Determine the [x, y] coordinate at the center of the cell enclosing the given text.  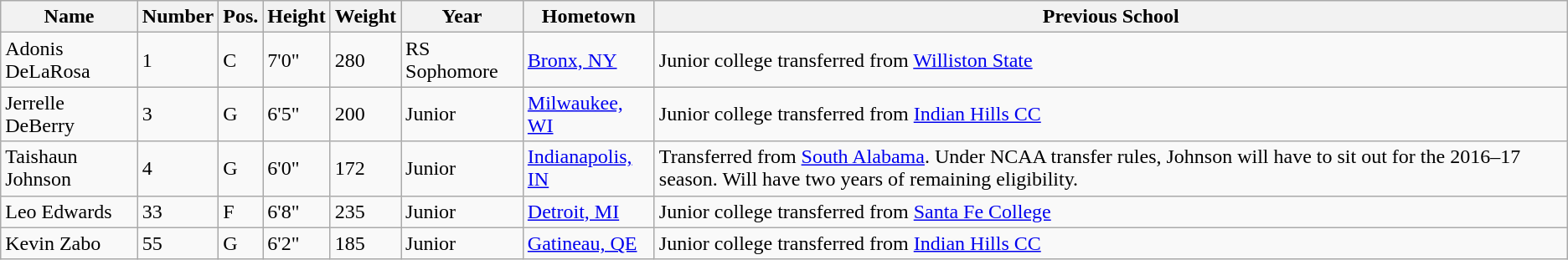
55 [178, 243]
7'0" [297, 60]
F [241, 212]
Adonis DeLaRosa [70, 60]
1 [178, 60]
33 [178, 212]
C [241, 60]
Gatineau, QE [588, 243]
Name [70, 17]
Previous School [1111, 17]
Taishaun Johnson [70, 169]
172 [365, 169]
280 [365, 60]
6'8" [297, 212]
235 [365, 212]
3 [178, 114]
Milwaukee, WI [588, 114]
Kevin Zabo [70, 243]
Height [297, 17]
Bronx, NY [588, 60]
6'2" [297, 243]
Number [178, 17]
Pos. [241, 17]
Jerrelle DeBerry [70, 114]
RS Sophomore [462, 60]
6'5" [297, 114]
Leo Edwards [70, 212]
Junior college transferred from Williston State [1111, 60]
185 [365, 243]
Hometown [588, 17]
Year [462, 17]
Weight [365, 17]
6'0" [297, 169]
Detroit, MI [588, 212]
Indianapolis, IN [588, 169]
200 [365, 114]
4 [178, 169]
Junior college transferred from Santa Fe College [1111, 212]
